Provide the [x, y] coordinate of the cell's center where the given text is located.  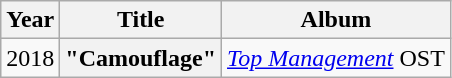
Top Management OST [336, 58]
2018 [30, 58]
Album [336, 20]
"Camouflage" [141, 58]
Year [30, 20]
Title [141, 20]
